Provide the [X, Y] coordinate of the cell's center where the given text is located.  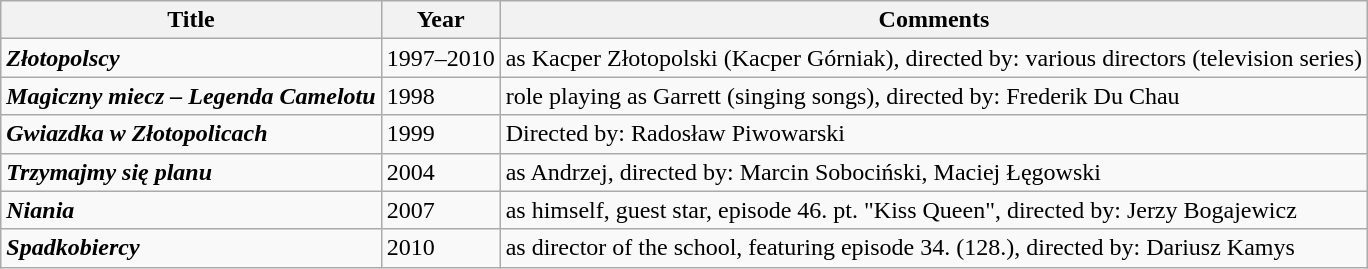
Comments [934, 20]
Spadkobiercy [191, 248]
Niania [191, 210]
Trzymajmy się planu [191, 172]
Gwiazdka w Złotopolicach [191, 134]
as Andrzej, directed by: Marcin Sobociński, Maciej Łęgowski [934, 172]
role playing as Garrett (singing songs), directed by: Frederik Du Chau [934, 96]
2007 [440, 210]
Directed by: Radosław Piwowarski [934, 134]
1997–2010 [440, 58]
as himself, guest star, episode 46. pt. "Kiss Queen", directed by: Jerzy Bogajewicz [934, 210]
Year [440, 20]
1999 [440, 134]
Złotopolscy [191, 58]
Title [191, 20]
as director of the school, featuring episode 34. (128.), directed by: Dariusz Kamys [934, 248]
as Kacper Złotopolski (Kacper Górniak), directed by: various directors (television series) [934, 58]
2010 [440, 248]
Magiczny miecz – Legenda Camelotu [191, 96]
1998 [440, 96]
2004 [440, 172]
